Return (X, Y) of the center of cell containing provided text 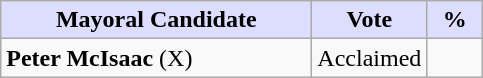
Vote (370, 20)
Acclaimed (370, 58)
% (455, 20)
Peter McIsaac (X) (156, 58)
Mayoral Candidate (156, 20)
